Extract the (X, Y) coordinate from the center of the cell holding the provided text.  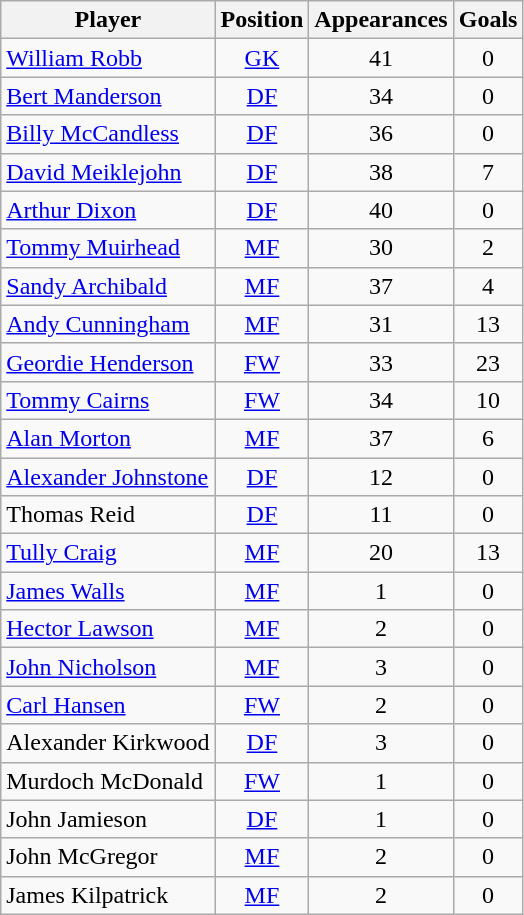
Thomas Reid (108, 515)
30 (381, 248)
Player (108, 20)
6 (488, 438)
Position (262, 20)
10 (488, 400)
11 (381, 515)
John Nicholson (108, 667)
33 (381, 362)
Alexander Kirkwood (108, 743)
Carl Hansen (108, 705)
Goals (488, 20)
4 (488, 286)
31 (381, 324)
40 (381, 210)
Hector Lawson (108, 629)
41 (381, 58)
Appearances (381, 20)
Tommy Muirhead (108, 248)
Andy Cunningham (108, 324)
James Walls (108, 591)
David Meiklejohn (108, 172)
Alexander Johnstone (108, 477)
John McGregor (108, 857)
Geordie Henderson (108, 362)
12 (381, 477)
Tommy Cairns (108, 400)
John Jamieson (108, 819)
GK (262, 58)
Alan Morton (108, 438)
Arthur Dixon (108, 210)
Billy McCandless (108, 134)
Bert Manderson (108, 96)
7 (488, 172)
James Kilpatrick (108, 895)
Murdoch McDonald (108, 781)
23 (488, 362)
36 (381, 134)
38 (381, 172)
Tully Craig (108, 553)
Sandy Archibald (108, 286)
20 (381, 553)
William Robb (108, 58)
